Pinpoint the cell where the given text exists, returning its [X, Y] midpoint coordinate. 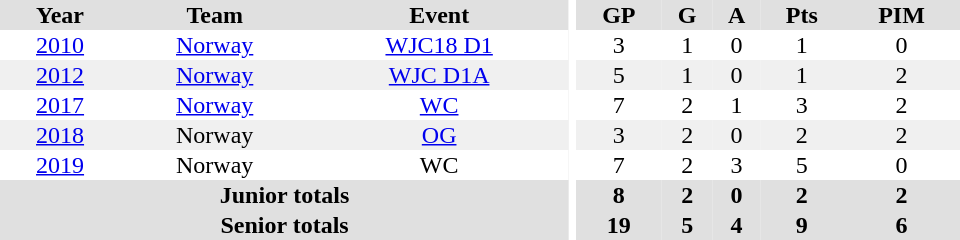
2017 [60, 105]
Junior totals [284, 195]
2018 [60, 135]
Event [439, 15]
2019 [60, 165]
Team [214, 15]
Year [60, 15]
OG [439, 135]
Pts [802, 15]
9 [802, 225]
8 [619, 195]
PIM [902, 15]
WJC D1A [439, 75]
GP [619, 15]
A [737, 15]
19 [619, 225]
2010 [60, 45]
6 [902, 225]
Senior totals [284, 225]
WJC18 D1 [439, 45]
4 [737, 225]
2012 [60, 75]
G [688, 15]
